Return the [X, Y] coordinate for the center point of the cell that contains the specified text.  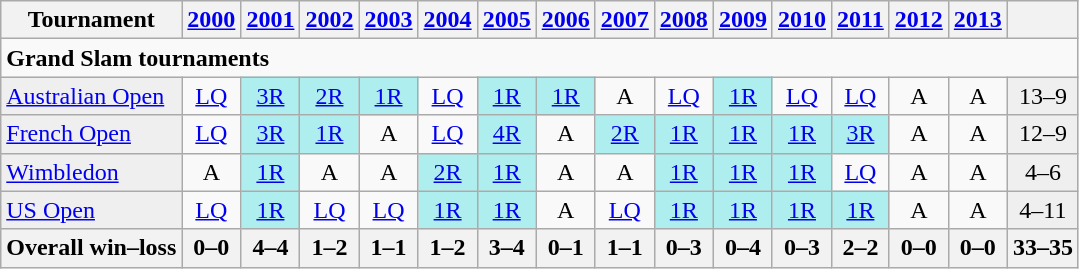
2001 [270, 20]
0–4 [742, 248]
2009 [742, 20]
4–4 [270, 248]
4R [506, 134]
2002 [330, 20]
Grand Slam tournaments [540, 58]
Tournament [92, 20]
2000 [212, 20]
Australian Open [92, 96]
4–6 [1042, 172]
4–11 [1042, 210]
3–4 [506, 248]
2007 [624, 20]
Wimbledon [92, 172]
French Open [92, 134]
2006 [566, 20]
2012 [918, 20]
13–9 [1042, 96]
12–9 [1042, 134]
2011 [861, 20]
2013 [978, 20]
2004 [448, 20]
33–35 [1042, 248]
2005 [506, 20]
Overall win–loss [92, 248]
2010 [802, 20]
US Open [92, 210]
2003 [388, 20]
2–2 [861, 248]
2008 [684, 20]
0–1 [566, 248]
